Pinpoint the cell where the given text exists, returning its (X, Y) midpoint coordinate. 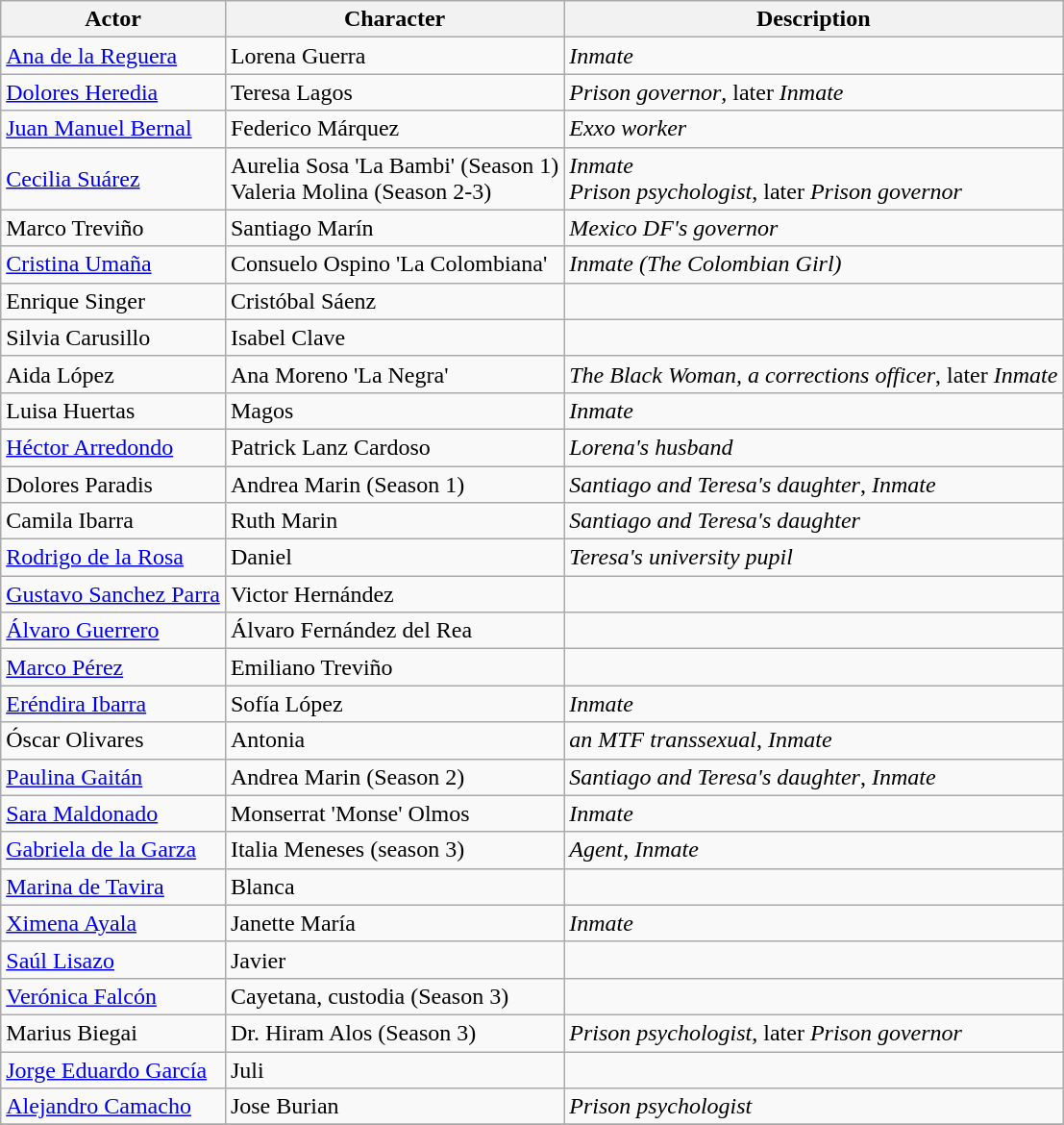
Camila Ibarra (113, 521)
Juan Manuel Bernal (113, 129)
Andrea Marin (Season 1) (394, 484)
Lorena's husband (813, 447)
Rodrigo de la Rosa (113, 558)
Victor Hernández (394, 594)
InmatePrison psychologist, later Prison governor (813, 179)
Juli (394, 1070)
Teresa Lagos (394, 92)
Aurelia Sosa 'La Bambi' (Season 1)Valeria Molina (Season 2-3) (394, 179)
Alejandro Camacho (113, 1107)
Álvaro Fernández del Rea (394, 631)
Silvia Carusillo (113, 337)
Jose Burian (394, 1107)
Consuelo Ospino 'La Colombiana' (394, 264)
Eréndira Ibarra (113, 704)
Inmate (The Colombian Girl) (813, 264)
Verónica Falcón (113, 996)
Marco Treviño (113, 228)
Exxo worker (813, 129)
Luisa Huertas (113, 411)
Marius Biegai (113, 1033)
Cecilia Suárez (113, 179)
Enrique Singer (113, 301)
Andrea Marin (Season 2) (394, 777)
Prison psychologist, later Prison governor (813, 1033)
Álvaro Guerrero (113, 631)
Patrick Lanz Cardoso (394, 447)
Héctor Arredondo (113, 447)
Aida López (113, 374)
Daniel (394, 558)
Prison psychologist (813, 1107)
Marina de Tavira (113, 887)
Cristóbal Sáenz (394, 301)
Emiliano Treviño (394, 667)
Federico Márquez (394, 129)
Prison governor, later Inmate (813, 92)
Óscar Olivares (113, 740)
Saúl Lisazo (113, 960)
Lorena Guerra (394, 56)
Dr. Hiram Alos (Season 3) (394, 1033)
Antonia (394, 740)
Jorge Eduardo García (113, 1070)
Sofía López (394, 704)
Description (813, 19)
Javier (394, 960)
Marco Pérez (113, 667)
Ana Moreno 'La Negra' (394, 374)
Teresa's university pupil (813, 558)
Magos (394, 411)
Janette María (394, 923)
Paulina Gaitán (113, 777)
Character (394, 19)
Actor (113, 19)
Blanca (394, 887)
Ximena Ayala (113, 923)
Italia Meneses (season 3) (394, 850)
Ruth Marin (394, 521)
Ana de la Reguera (113, 56)
Cayetana, custodia (Season 3) (394, 996)
Isabel Clave (394, 337)
The Black Woman, a corrections officer, later Inmate (813, 374)
Cristina Umaña (113, 264)
an MTF transsexual, Inmate (813, 740)
Monserrat 'Monse' Olmos (394, 813)
Gabriela de la Garza (113, 850)
Santiago Marín (394, 228)
Dolores Paradis (113, 484)
Agent, Inmate (813, 850)
Santiago and Teresa's daughter (813, 521)
Sara Maldonado (113, 813)
Mexico DF's governor (813, 228)
Gustavo Sanchez Parra (113, 594)
Dolores Heredia (113, 92)
